Find where the given text appears and provide that cell's center as [x, y] coordinate. 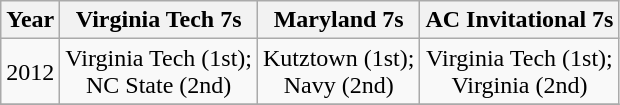
Maryland 7s [339, 20]
AC Invitational 7s [520, 20]
Virginia Tech (1st); NC State (2nd) [159, 72]
Kutztown (1st); Navy (2nd) [339, 72]
Virginia Tech (1st); Virginia (2nd) [520, 72]
2012 [30, 72]
Virginia Tech 7s [159, 20]
Year [30, 20]
